Return the [X, Y] coordinate for the center point of the cell that contains the specified text.  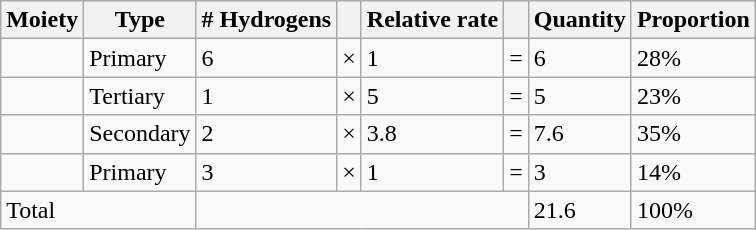
Quantity [580, 20]
14% [693, 172]
100% [693, 210]
23% [693, 96]
2 [266, 134]
28% [693, 58]
Type [140, 20]
21.6 [580, 210]
35% [693, 134]
3.8 [432, 134]
Proportion [693, 20]
Secondary [140, 134]
Tertiary [140, 96]
7.6 [580, 134]
# Hydrogens [266, 20]
Total [98, 210]
Moiety [42, 20]
Relative rate [432, 20]
